Find where the given text appears and provide that cell's center as (X, Y) coordinate. 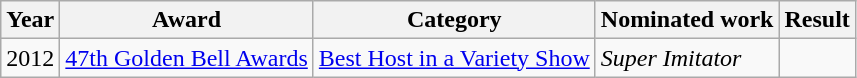
Super Imitator (687, 58)
Nominated work (687, 20)
Year (30, 20)
47th Golden Bell Awards (187, 58)
Award (187, 20)
2012 (30, 58)
Category (454, 20)
Best Host in a Variety Show (454, 58)
Result (817, 20)
